Determine the (x, y) coordinate at the center of the cell enclosing the given text.  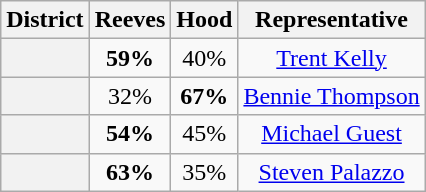
Reeves (130, 20)
District (45, 20)
35% (204, 172)
63% (130, 172)
40% (204, 58)
Representative (332, 20)
Trent Kelly (332, 58)
Hood (204, 20)
45% (204, 134)
54% (130, 134)
67% (204, 96)
Bennie Thompson (332, 96)
59% (130, 58)
Michael Guest (332, 134)
Steven Palazzo (332, 172)
32% (130, 96)
